Find where the given text appears and provide that cell's center as [x, y] coordinate. 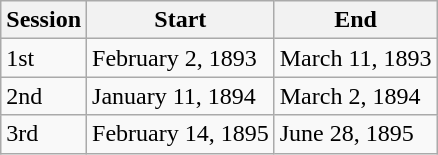
Start [181, 20]
January 11, 1894 [181, 96]
3rd [44, 134]
1st [44, 58]
Session [44, 20]
March 11, 1893 [356, 58]
2nd [44, 96]
End [356, 20]
February 2, 1893 [181, 58]
June 28, 1895 [356, 134]
March 2, 1894 [356, 96]
February 14, 1895 [181, 134]
